Identify which cell holds the provided text, then report its (x, y) central coordinate. 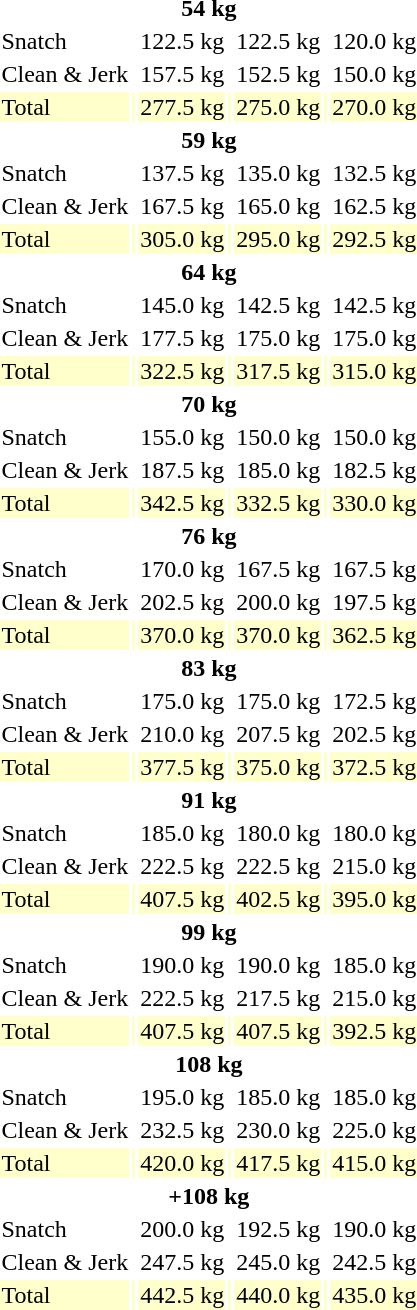
440.0 kg (278, 1295)
195.0 kg (182, 1097)
305.0 kg (182, 239)
152.5 kg (278, 74)
317.5 kg (278, 371)
277.5 kg (182, 107)
207.5 kg (278, 734)
245.0 kg (278, 1262)
187.5 kg (182, 470)
232.5 kg (182, 1130)
342.5 kg (182, 503)
170.0 kg (182, 569)
420.0 kg (182, 1163)
417.5 kg (278, 1163)
192.5 kg (278, 1229)
230.0 kg (278, 1130)
202.5 kg (182, 602)
377.5 kg (182, 767)
157.5 kg (182, 74)
210.0 kg (182, 734)
142.5 kg (278, 305)
217.5 kg (278, 998)
322.5 kg (182, 371)
150.0 kg (278, 437)
180.0 kg (278, 833)
135.0 kg (278, 173)
247.5 kg (182, 1262)
375.0 kg (278, 767)
155.0 kg (182, 437)
402.5 kg (278, 899)
295.0 kg (278, 239)
177.5 kg (182, 338)
165.0 kg (278, 206)
145.0 kg (182, 305)
275.0 kg (278, 107)
442.5 kg (182, 1295)
332.5 kg (278, 503)
137.5 kg (182, 173)
